For the text-containing cell, return its midpoint in (x, y) coordinate format. 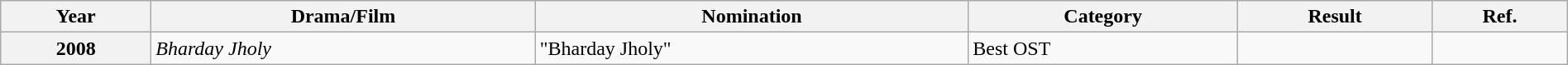
Ref. (1500, 17)
Category (1103, 17)
Drama/Film (344, 17)
2008 (76, 48)
Nomination (752, 17)
Best OST (1103, 48)
Result (1335, 17)
Year (76, 17)
"Bharday Jholy" (752, 48)
Bharday Jholy (344, 48)
